Search for the cell housing the specified text and yield its (x, y) center coordinate. 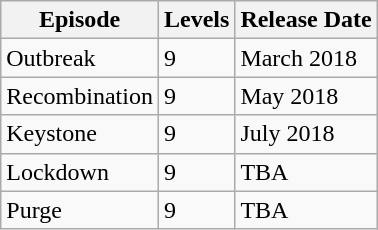
July 2018 (306, 134)
May 2018 (306, 96)
Outbreak (80, 58)
Levels (196, 20)
Lockdown (80, 172)
Recombination (80, 96)
Keystone (80, 134)
Episode (80, 20)
Purge (80, 210)
March 2018 (306, 58)
Release Date (306, 20)
